Provide the (x, y) coordinate of the cell's center where the given text is located.  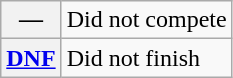
— (31, 20)
Did not finish (146, 58)
Did not compete (146, 20)
DNF (31, 58)
